Find where the given text appears and provide that cell's center as (x, y) coordinate. 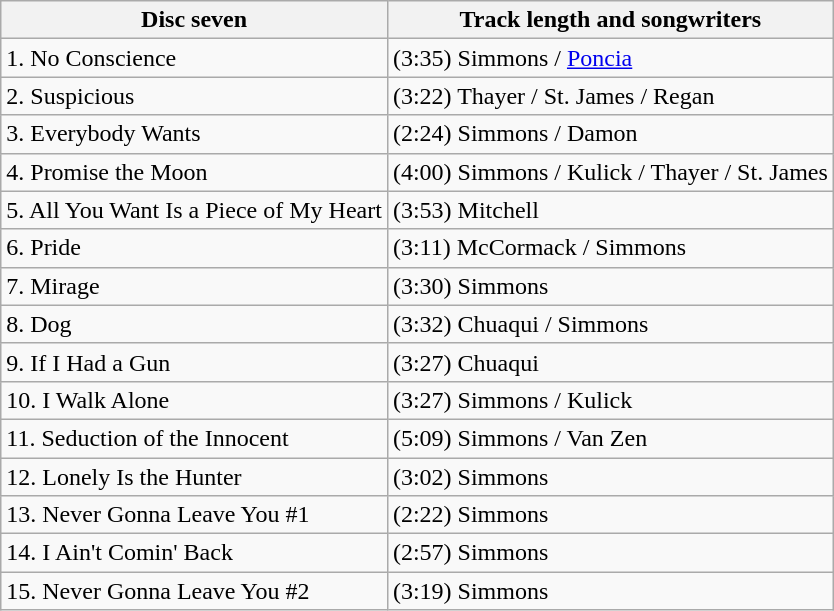
2. Suspicious (194, 96)
12. Lonely Is the Hunter (194, 477)
13. Never Gonna Leave You #1 (194, 515)
8. Dog (194, 324)
(3:19) Simmons (610, 591)
15. Never Gonna Leave You #2 (194, 591)
(3:11) McCormack / Simmons (610, 248)
(2:24) Simmons / Damon (610, 134)
(3:35) Simmons / Poncia (610, 58)
5. All You Want Is a Piece of My Heart (194, 210)
Track length and songwriters (610, 20)
(3:53) Mitchell (610, 210)
(3:32) Chuaqui / Simmons (610, 324)
4. Promise the Moon (194, 172)
6. Pride (194, 248)
(2:22) Simmons (610, 515)
3. Everybody Wants (194, 134)
11. Seduction of the Innocent (194, 438)
9. If I Had a Gun (194, 362)
7. Mirage (194, 286)
(5:09) Simmons / Van Zen (610, 438)
(3:02) Simmons (610, 477)
(3:22) Thayer / St. James / Regan (610, 96)
Disc seven (194, 20)
(4:00) Simmons / Kulick / Thayer / St. James (610, 172)
(3:27) Chuaqui (610, 362)
10. I Walk Alone (194, 400)
14. I Ain't Comin' Back (194, 553)
1. No Conscience (194, 58)
(3:27) Simmons / Kulick (610, 400)
(2:57) Simmons (610, 553)
(3:30) Simmons (610, 286)
